Extract the [X, Y] coordinate from the center of the cell holding the provided text.  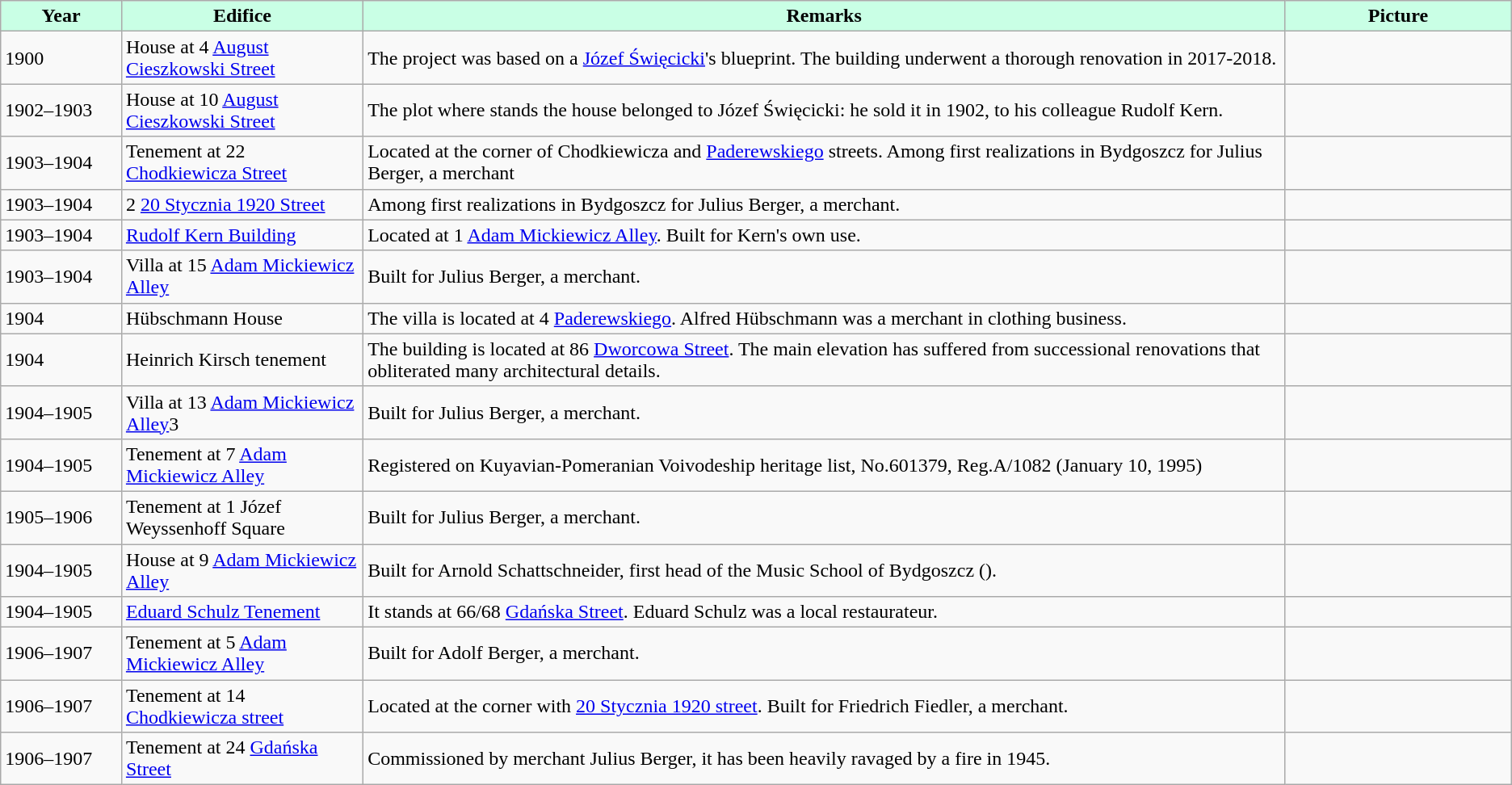
1902–1903 [61, 110]
Hübschmann House [242, 318]
Villa at 15 Adam Mickiewicz Alley [242, 276]
The plot where stands the house belonged to Józef Święcicki: he sold it in 1902, to his colleague Rudolf Kern. [824, 110]
It stands at 66/68 Gdańska Street. Eduard Schulz was a local restaurateur. [824, 612]
Year [61, 16]
Tenement at 14 Chodkiewicza street [242, 706]
Located at the corner of Chodkiewicza and Paderewskiego streets. Among first realizations in Bydgoszcz for Julius Berger, a merchant [824, 163]
Commissioned by merchant Julius Berger, it has been heavily ravaged by a fire in 1945. [824, 759]
Eduard Schulz Tenement [242, 612]
1900 [61, 58]
Built for Adolf Berger, a merchant. [824, 654]
2 20 Stycznia 1920 Street [242, 204]
Located at 1 Adam Mickiewicz Alley. Built for Kern's own use. [824, 235]
Heinrich Kirsch tenement [242, 360]
Tenement at 1 Józef Weyssenhoff Square [242, 517]
Tenement at 24 Gdańska Street [242, 759]
Located at the corner with 20 Stycznia 1920 street. Built for Friedrich Fiedler, a merchant. [824, 706]
Tenement at 5 Adam Mickiewicz Alley [242, 654]
House at 10 August Cieszkowski Street [242, 110]
Registered on Kuyavian-Pomeranian Voivodeship heritage list, No.601379, Reg.A/1082 (January 10, 1995) [824, 465]
Villa at 13 Adam Mickiewicz Alley3 [242, 412]
Rudolf Kern Building [242, 235]
Edifice [242, 16]
Remarks [824, 16]
The project was based on a Józef Święcicki's blueprint. The building underwent a thorough renovation in 2017-2018. [824, 58]
Picture [1399, 16]
House at 9 Adam Mickiewicz Alley [242, 570]
Tenement at 7 Adam Mickiewicz Alley [242, 465]
Among first realizations in Bydgoszcz for Julius Berger, a merchant. [824, 204]
The villa is located at 4 Paderewskiego. Alfred Hübschmann was a merchant in clothing business. [824, 318]
Tenement at 22 Chodkiewicza Street [242, 163]
Built for Arnold Schattschneider, first head of the Music School of Bydgoszcz (). [824, 570]
1905–1906 [61, 517]
House at 4 August Cieszkowski Street [242, 58]
